From the cell containing the given text, extract its center point as (x, y) coordinate. 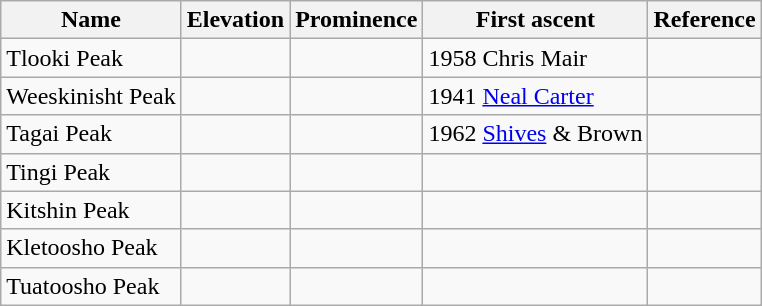
1941 Neal Carter (536, 96)
1958 Chris Mair (536, 58)
Reference (704, 20)
Name (91, 20)
1962 Shives & Brown (536, 134)
Elevation (235, 20)
Tingi Peak (91, 172)
Weeskinisht Peak (91, 96)
Prominence (356, 20)
Kitshin Peak (91, 210)
Tuatoosho Peak (91, 286)
Tagai Peak (91, 134)
Kletoosho Peak (91, 248)
Tlooki Peak (91, 58)
First ascent (536, 20)
